Find where the given text appears and provide that cell's center as (X, Y) coordinate. 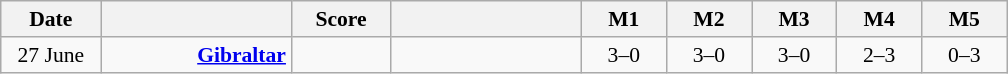
2–3 (880, 55)
M5 (964, 19)
M3 (794, 19)
M2 (708, 19)
Gibraltar (196, 55)
0–3 (964, 55)
M1 (624, 19)
Score (341, 19)
27 June (51, 55)
M4 (880, 19)
Date (51, 19)
